Extract the (x, y) coordinate from the center of the cell holding the provided text.  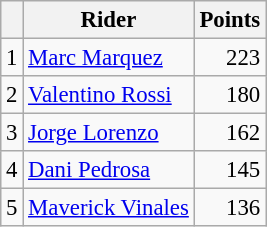
145 (230, 170)
136 (230, 208)
3 (12, 133)
223 (230, 58)
180 (230, 95)
2 (12, 95)
Marc Marquez (108, 58)
Rider (108, 20)
4 (12, 170)
Jorge Lorenzo (108, 133)
5 (12, 208)
Valentino Rossi (108, 95)
1 (12, 58)
162 (230, 133)
Dani Pedrosa (108, 170)
Maverick Vinales (108, 208)
Points (230, 20)
